Scan for the cell matching the given text and deliver its (X, Y) coordinate at center. 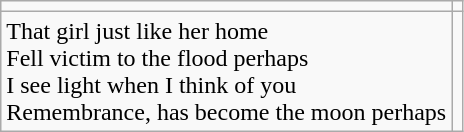
That girl just like her homeFell victim to the flood perhapsI see light when I think of youRemembrance, has become the moon perhaps (226, 72)
